Find where the given text appears and provide that cell's center as (x, y) coordinate. 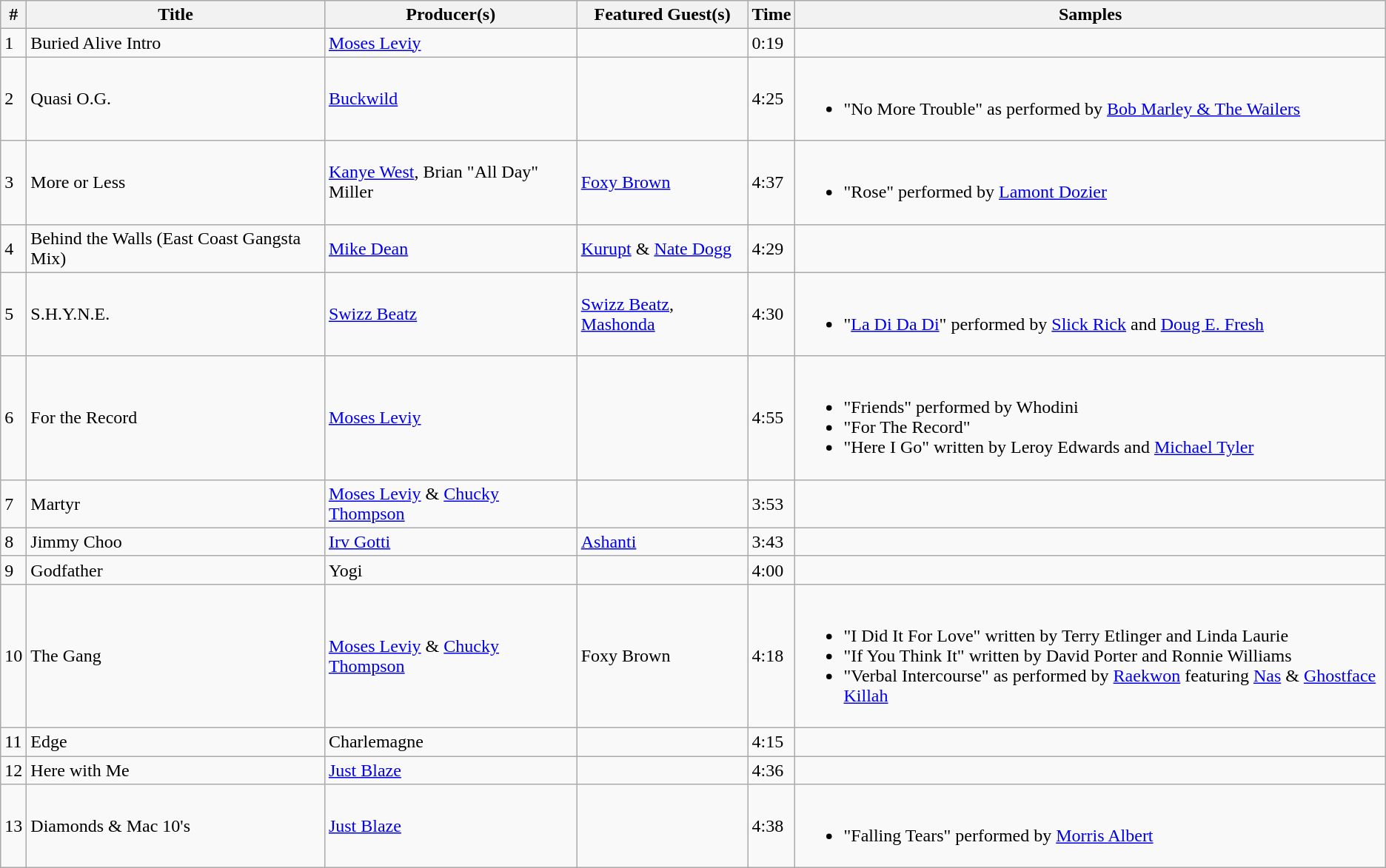
Martyr (176, 503)
4:15 (771, 741)
Diamonds & Mac 10's (176, 826)
9 (13, 570)
"La Di Da Di" performed by Slick Rick and Doug E. Fresh (1090, 314)
Samples (1090, 15)
Ashanti (662, 542)
Behind the Walls (East Coast Gangsta Mix) (176, 249)
Quasi O.G. (176, 99)
Buckwild (450, 99)
4:29 (771, 249)
Godfather (176, 570)
More or Less (176, 182)
"Friends" performed by Whodini"For The Record""Here I Go" written by Leroy Edwards and Michael Tyler (1090, 417)
Here with Me (176, 770)
8 (13, 542)
Featured Guest(s) (662, 15)
4 (13, 249)
4:36 (771, 770)
2 (13, 99)
The Gang (176, 656)
4:25 (771, 99)
For the Record (176, 417)
Jimmy Choo (176, 542)
Producer(s) (450, 15)
4:38 (771, 826)
4:30 (771, 314)
"Rose" performed by Lamont Dozier (1090, 182)
3 (13, 182)
6 (13, 417)
13 (13, 826)
Mike Dean (450, 249)
3:43 (771, 542)
Irv Gotti (450, 542)
"No More Trouble" as performed by Bob Marley & The Wailers (1090, 99)
Swizz Beatz, Mashonda (662, 314)
7 (13, 503)
4:37 (771, 182)
Buried Alive Intro (176, 43)
Kurupt & Nate Dogg (662, 249)
5 (13, 314)
Yogi (450, 570)
4:00 (771, 570)
Title (176, 15)
0:19 (771, 43)
Edge (176, 741)
3:53 (771, 503)
1 (13, 43)
"Falling Tears" performed by Morris Albert (1090, 826)
Kanye West, Brian "All Day" Miller (450, 182)
12 (13, 770)
11 (13, 741)
Time (771, 15)
Charlemagne (450, 741)
S.H.Y.N.E. (176, 314)
4:55 (771, 417)
Swizz Beatz (450, 314)
# (13, 15)
4:18 (771, 656)
10 (13, 656)
